Detect which cell encompasses the target text, then output its (X, Y) center coordinate. 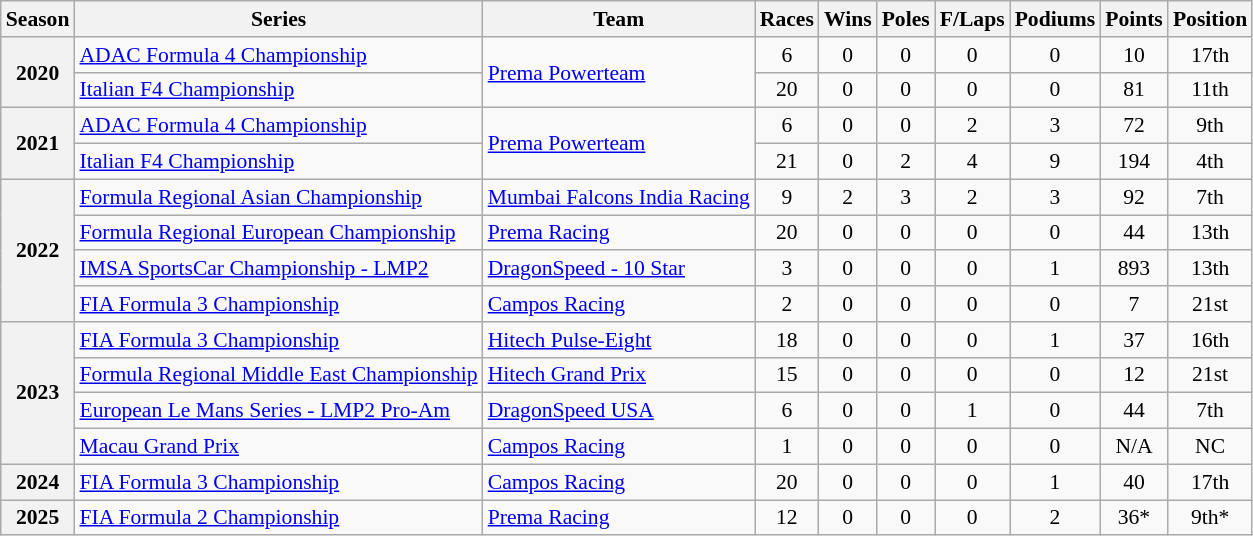
36* (1134, 518)
DragonSpeed USA (619, 411)
F/Laps (972, 19)
Season (38, 19)
Wins (848, 19)
NC (1210, 447)
37 (1134, 340)
FIA Formula 2 Championship (278, 518)
194 (1134, 162)
Formula Regional Asian Championship (278, 197)
4 (972, 162)
2024 (38, 482)
2021 (38, 144)
2020 (38, 72)
2025 (38, 518)
893 (1134, 269)
N/A (1134, 447)
72 (1134, 126)
4th (1210, 162)
81 (1134, 90)
Hitech Pulse-Eight (619, 340)
DragonSpeed - 10 Star (619, 269)
Poles (906, 19)
Podiums (1056, 19)
Races (787, 19)
Series (278, 19)
Position (1210, 19)
18 (787, 340)
Team (619, 19)
Hitech Grand Prix (619, 375)
7 (1134, 304)
2023 (38, 393)
Macau Grand Prix (278, 447)
15 (787, 375)
Mumbai Falcons India Racing (619, 197)
9th (1210, 126)
40 (1134, 482)
21 (787, 162)
Points (1134, 19)
IMSA SportsCar Championship - LMP2 (278, 269)
2022 (38, 250)
16th (1210, 340)
European Le Mans Series - LMP2 Pro-Am (278, 411)
Formula Regional European Championship (278, 233)
92 (1134, 197)
9th* (1210, 518)
11th (1210, 90)
10 (1134, 55)
Formula Regional Middle East Championship (278, 375)
